Identify which cell holds the provided text, then report its (x, y) central coordinate. 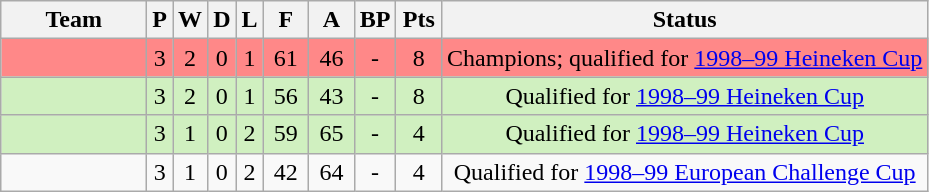
L (250, 20)
D (222, 20)
Champions; qualified for 1998–99 Heineken Cup (685, 58)
F (286, 20)
61 (286, 58)
Team (74, 20)
59 (286, 134)
Qualified for 1998–99 European Challenge Cup (685, 172)
46 (332, 58)
Pts (419, 20)
A (332, 20)
P (160, 20)
BP (375, 20)
43 (332, 96)
42 (286, 172)
64 (332, 172)
56 (286, 96)
W (190, 20)
Status (685, 20)
65 (332, 134)
